For the text-containing cell, return its midpoint in (x, y) coordinate format. 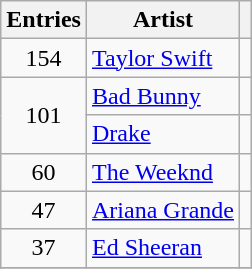
60 (44, 172)
101 (44, 115)
Ariana Grande (162, 210)
Entries (44, 20)
Ed Sheeran (162, 248)
154 (44, 58)
Bad Bunny (162, 96)
47 (44, 210)
Artist (162, 20)
Taylor Swift (162, 58)
Drake (162, 134)
37 (44, 248)
The Weeknd (162, 172)
